Search for the cell housing the specified text and yield its (x, y) center coordinate. 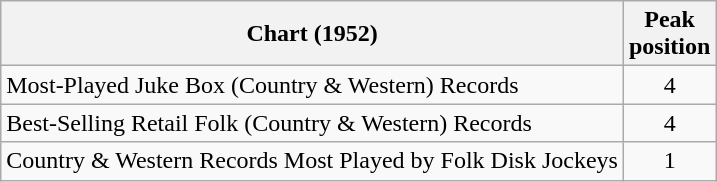
Best-Selling Retail Folk (Country & Western) Records (312, 123)
Most-Played Juke Box (Country & Western) Records (312, 85)
1 (669, 161)
Country & Western Records Most Played by Folk Disk Jockeys (312, 161)
Chart (1952) (312, 34)
Peakposition (669, 34)
